Locate the cell with the specified text and output its (X, Y) center coordinate. 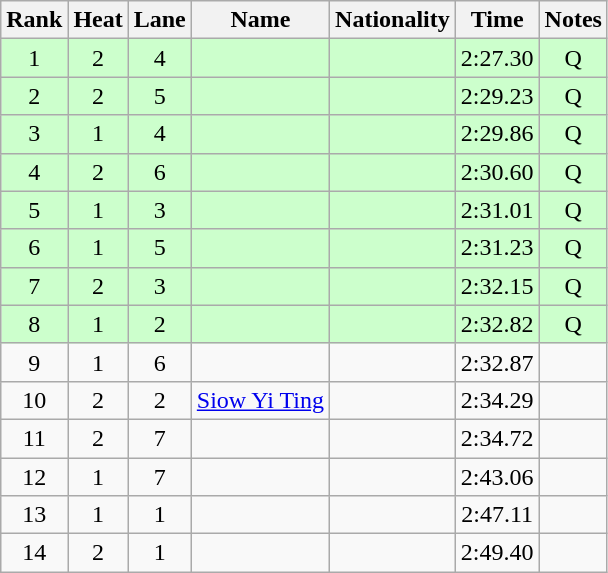
Name (260, 20)
9 (34, 362)
2:31.01 (497, 210)
2:34.72 (497, 438)
Rank (34, 20)
13 (34, 515)
2:27.30 (497, 58)
2:43.06 (497, 477)
Notes (573, 20)
2:29.86 (497, 134)
Nationality (393, 20)
Time (497, 20)
10 (34, 400)
2:32.82 (497, 324)
8 (34, 324)
2:49.40 (497, 553)
2:32.15 (497, 286)
2:47.11 (497, 515)
12 (34, 477)
14 (34, 553)
2:31.23 (497, 248)
11 (34, 438)
2:34.29 (497, 400)
2:29.23 (497, 96)
Siow Yi Ting (260, 400)
2:30.60 (497, 172)
Lane (160, 20)
2:32.87 (497, 362)
Heat (98, 20)
